Capture the cell that displays the provided text and extract its (X, Y) central coordinate. 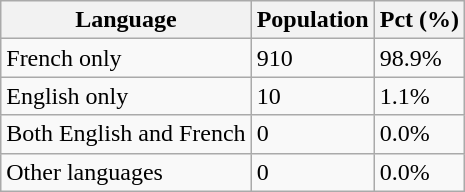
English only (126, 96)
10 (312, 96)
Pct (%) (419, 20)
French only (126, 58)
910 (312, 58)
Population (312, 20)
1.1% (419, 96)
Both English and French (126, 134)
98.9% (419, 58)
Language (126, 20)
Other languages (126, 172)
